Output the [X, Y] coordinate of the center of the cell containing the given text.  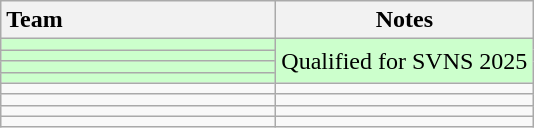
Team [138, 20]
Qualified for SVNS 2025 [404, 61]
Notes [404, 20]
